Provide the [X, Y] coordinate of the cell's center where the given text is located.  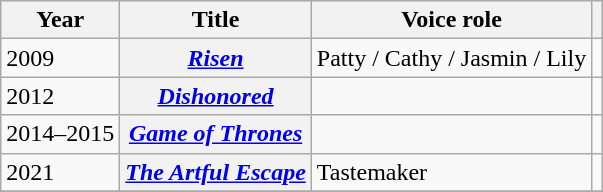
The Artful Escape [216, 172]
Game of Thrones [216, 134]
Voice role [451, 20]
2021 [60, 172]
Tastemaker [451, 172]
Risen [216, 58]
Patty / Cathy / Jasmin / Lily [451, 58]
2009 [60, 58]
2014–2015 [60, 134]
Title [216, 20]
2012 [60, 96]
Year [60, 20]
Dishonored [216, 96]
